Output the [X, Y] coordinate of the center of the cell containing the given text.  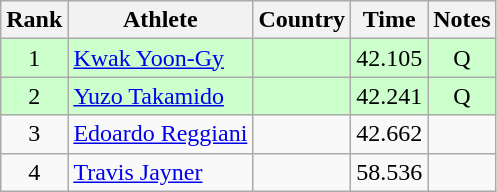
Notes [462, 20]
1 [34, 58]
2 [34, 96]
3 [34, 134]
4 [34, 172]
58.536 [390, 172]
42.241 [390, 96]
42.105 [390, 58]
Travis Jayner [160, 172]
Yuzo Takamido [160, 96]
Rank [34, 20]
Country [302, 20]
Kwak Yoon-Gy [160, 58]
Edoardo Reggiani [160, 134]
Time [390, 20]
Athlete [160, 20]
42.662 [390, 134]
